Find where the given text appears and provide that cell's center as [X, Y] coordinate. 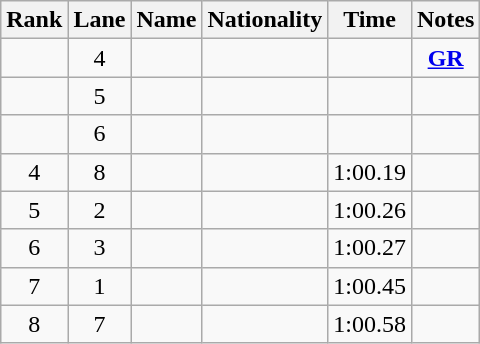
3 [100, 248]
1:00.58 [370, 324]
GR [445, 58]
Lane [100, 20]
Nationality [265, 20]
Rank [34, 20]
1:00.19 [370, 172]
1:00.26 [370, 210]
1:00.45 [370, 286]
1 [100, 286]
Time [370, 20]
2 [100, 210]
Name [166, 20]
Notes [445, 20]
1:00.27 [370, 248]
